Output the (x, y) coordinate of the center of the cell containing the given text.  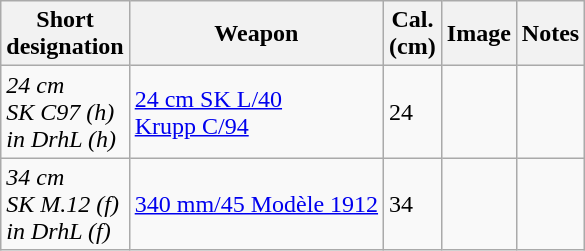
Weapon (256, 34)
Shortdesignation (65, 34)
34 (413, 204)
Image (478, 34)
Cal.(cm) (413, 34)
340 mm/45 Modèle 1912 (256, 204)
24 cm SK L/40Krupp C/94 (256, 112)
24 cmSK C97 (h)in DrhL (h) (65, 112)
Notes (550, 34)
24 (413, 112)
34 cmSK M.12 (f)in DrhL (f) (65, 204)
